From the cell containing the given text, extract its center point as (x, y) coordinate. 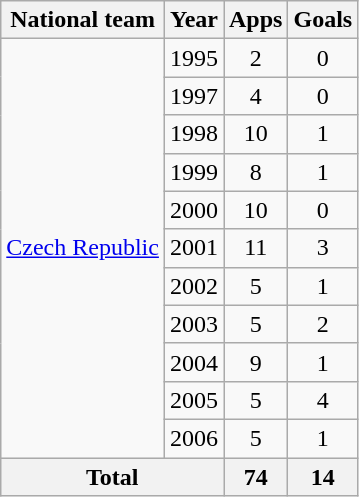
1999 (194, 172)
Goals (323, 20)
Apps (256, 20)
74 (256, 477)
Year (194, 20)
1998 (194, 134)
3 (323, 248)
2006 (194, 438)
2004 (194, 362)
8 (256, 172)
2000 (194, 210)
2005 (194, 400)
Total (112, 477)
2003 (194, 324)
1997 (194, 96)
14 (323, 477)
1995 (194, 58)
11 (256, 248)
2001 (194, 248)
National team (83, 20)
Czech Republic (83, 248)
2002 (194, 286)
9 (256, 362)
